Detect which cell encompasses the target text, then output its (x, y) center coordinate. 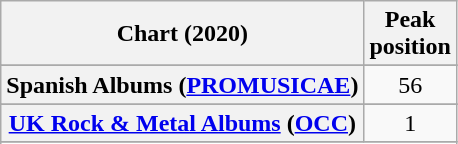
Peakposition (410, 34)
Spanish Albums (PROMUSICAE) (182, 85)
1 (410, 123)
UK Rock & Metal Albums (OCC) (182, 123)
56 (410, 85)
Chart (2020) (182, 34)
